Extract the [X, Y] coordinate from the center of the cell holding the provided text.  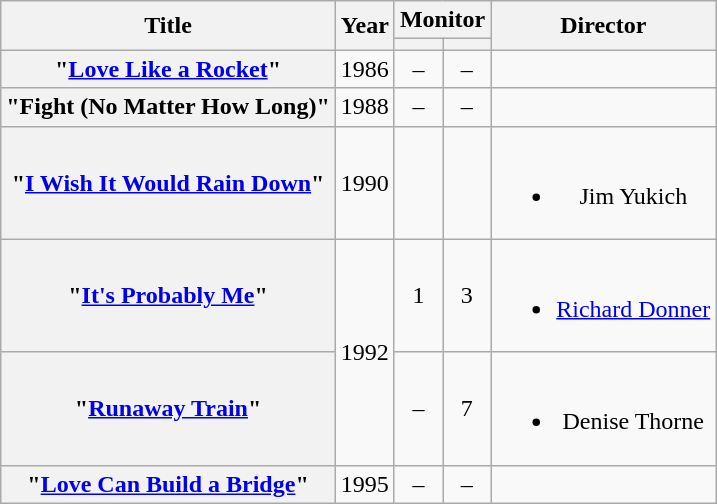
1988 [364, 107]
"I Wish It Would Rain Down" [168, 182]
"It's Probably Me" [168, 296]
Richard Donner [604, 296]
1990 [364, 182]
Monitor [442, 20]
Title [168, 26]
1986 [364, 69]
"Love Can Build a Bridge" [168, 484]
Director [604, 26]
1992 [364, 352]
Jim Yukich [604, 182]
7 [467, 408]
1995 [364, 484]
"Fight (No Matter How Long)" [168, 107]
"Love Like a Rocket" [168, 69]
"Runaway Train" [168, 408]
Denise Thorne [604, 408]
3 [467, 296]
Year [364, 26]
1 [418, 296]
